Return the [x, y] coordinate for the center point of the cell that contains the specified text.  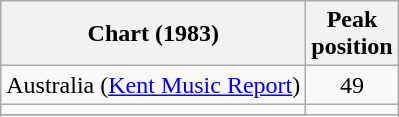
49 [352, 85]
Peakposition [352, 34]
Australia (Kent Music Report) [154, 85]
Chart (1983) [154, 34]
